Extract the [X, Y] coordinate from the center of the cell holding the provided text.  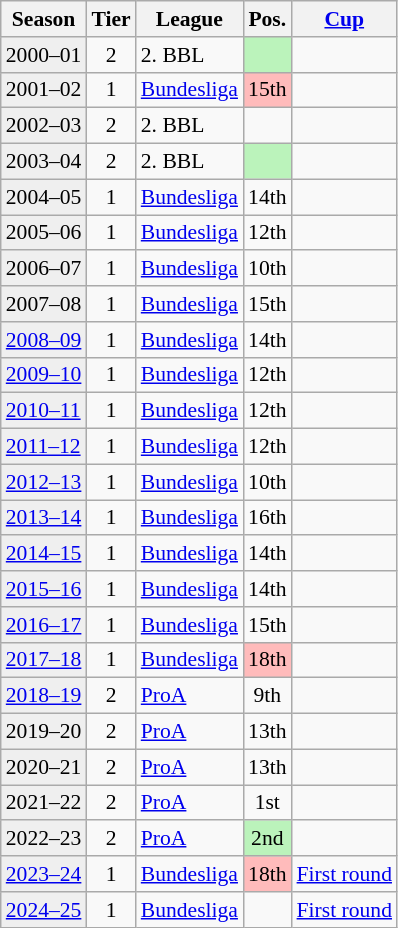
2007–08 [44, 304]
2003–04 [44, 162]
16th [268, 518]
2010–11 [44, 411]
2001–02 [44, 90]
2015–16 [44, 589]
1st [268, 803]
2019–20 [44, 732]
2nd [268, 839]
2014–15 [44, 554]
2000–01 [44, 55]
2016–17 [44, 625]
2018–19 [44, 696]
2023–24 [44, 874]
2005–06 [44, 233]
League [190, 19]
2024–25 [44, 910]
Pos. [268, 19]
2022–23 [44, 839]
2002–03 [44, 126]
9th [268, 696]
2008–09 [44, 340]
2004–05 [44, 197]
Season [44, 19]
2011–12 [44, 447]
2017–18 [44, 660]
2013–14 [44, 518]
2021–22 [44, 803]
Cup [344, 19]
2006–07 [44, 269]
2009–10 [44, 375]
2020–21 [44, 767]
2012–13 [44, 482]
Tier [110, 19]
